Provide the [X, Y] coordinate of the cell's center where the given text is located.  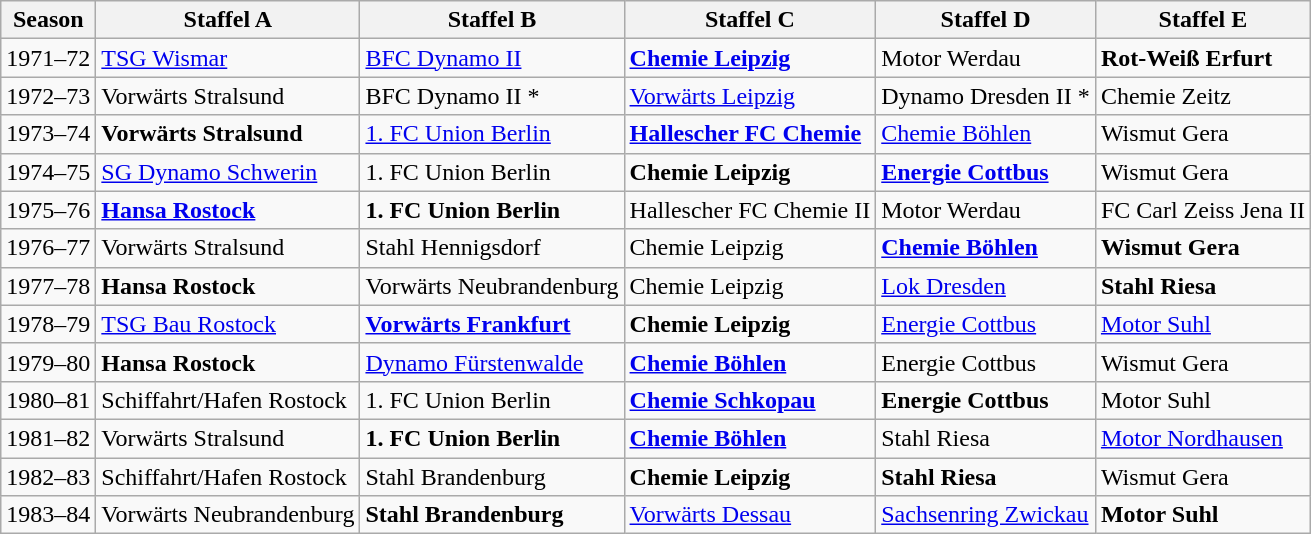
Vorwärts Frankfurt [492, 324]
Stahl Hennigsdorf [492, 248]
Motor Nordhausen [1202, 438]
Staffel D [986, 20]
Hallescher FC Chemie [750, 134]
SG Dynamo Schwerin [228, 172]
1971–72 [48, 58]
Dynamo Fürstenwalde [492, 362]
Vorwärts Leipzig [750, 96]
1977–78 [48, 286]
TSG Wismar [228, 58]
1981–82 [48, 438]
Vorwärts Dessau [750, 515]
1979–80 [48, 362]
Staffel C [750, 20]
1972–73 [48, 96]
Sachsenring Zwickau [986, 515]
TSG Bau Rostock [228, 324]
Dynamo Dresden II * [986, 96]
1980–81 [48, 400]
1982–83 [48, 477]
1973–74 [48, 134]
Chemie Zeitz [1202, 96]
Hallescher FC Chemie II [750, 210]
1978–79 [48, 324]
1983–84 [48, 515]
Staffel E [1202, 20]
Season [48, 20]
1974–75 [48, 172]
Rot-Weiß Erfurt [1202, 58]
FC Carl Zeiss Jena II [1202, 210]
Chemie Schkopau [750, 400]
BFC Dynamo II * [492, 96]
Staffel A [228, 20]
1975–76 [48, 210]
Lok Dresden [986, 286]
Staffel B [492, 20]
BFC Dynamo II [492, 58]
1976–77 [48, 248]
